Scan for the cell matching the given text and deliver its [x, y] coordinate at center. 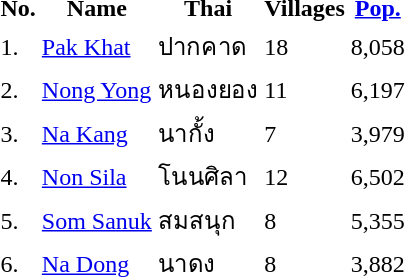
8 [304, 220]
Na Kang [96, 133]
นากั้ง [208, 133]
Pak Khat [96, 46]
หนองยอง [208, 90]
Nong Yong [96, 90]
Non Sila [96, 176]
12 [304, 176]
11 [304, 90]
โนนศิลา [208, 176]
7 [304, 133]
Som Sanuk [96, 220]
18 [304, 46]
ปากคาด [208, 46]
สมสนุก [208, 220]
